Scan for the cell matching the given text and deliver its [x, y] coordinate at center. 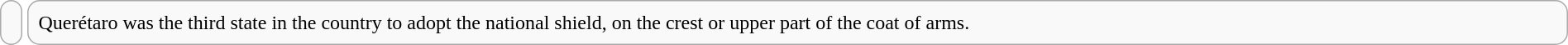
Querétaro was the third state in the country to adopt the national shield, on the crest or upper part of the coat of arms. [797, 22]
